Determine the [X, Y] coordinate at the center of the cell enclosing the given text.  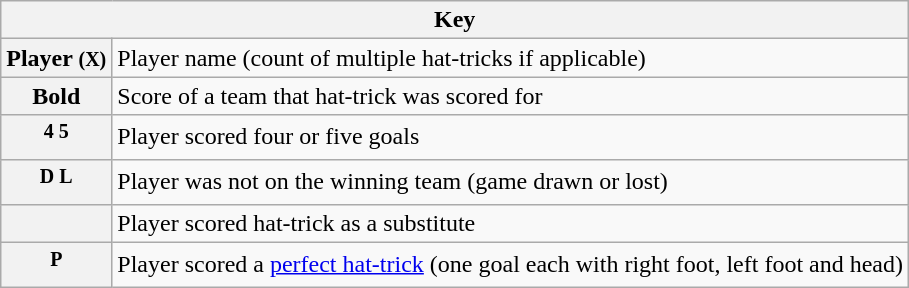
Player (X) [56, 58]
Bold [56, 96]
Score of a team that hat-trick was scored for [510, 96]
4 5 [56, 138]
Player scored hat-trick as a substitute [510, 223]
Key [455, 20]
Player name (count of multiple hat-tricks if applicable) [510, 58]
P [56, 264]
Player was not on the winning team (game drawn or lost) [510, 182]
Player scored four or five goals [510, 138]
Player scored a perfect hat-trick (one goal each with right foot, left foot and head) [510, 264]
D L [56, 182]
